Provide the [x, y] coordinate of the cell's center where the given text is located.  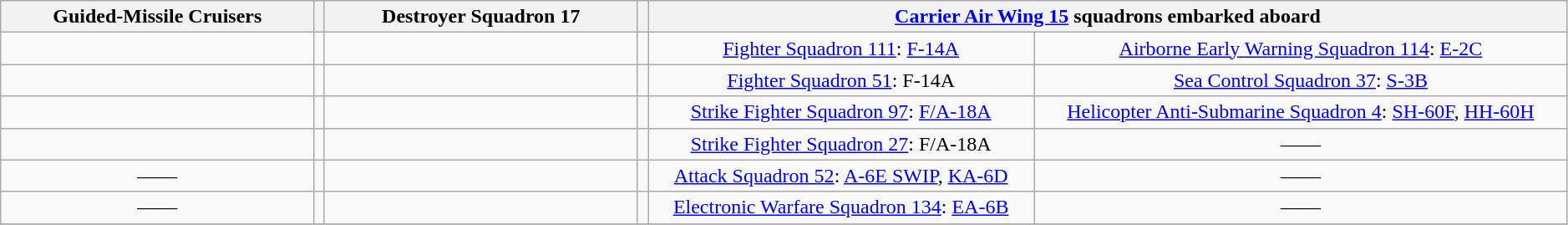
Helicopter Anti-Submarine Squadron 4: SH-60F, HH-60H [1302, 112]
Sea Control Squadron 37: S-3B [1302, 80]
Electronic Warfare Squadron 134: EA-6B [841, 207]
Fighter Squadron 51: F-14A [841, 80]
Fighter Squadron 111: F-14A [841, 49]
Guided-Missile Cruisers [157, 17]
Carrier Air Wing 15 squadrons embarked aboard [1108, 17]
Strike Fighter Squadron 97: F/A-18A [841, 112]
Destroyer Squadron 17 [481, 17]
Strike Fighter Squadron 27: F/A-18A [841, 144]
Airborne Early Warning Squadron 114: E-2C [1302, 49]
Attack Squadron 52: A-6E SWIP, KA-6D [841, 176]
